Extract the [X, Y] coordinate from the center of the cell holding the provided text.  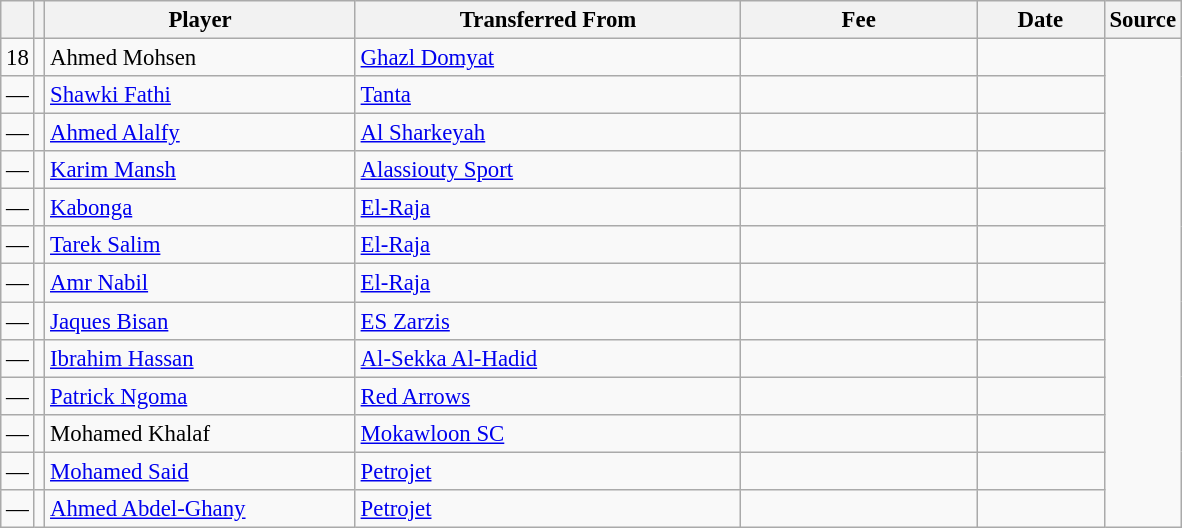
Mokawloon SC [548, 433]
Jaques Bisan [200, 321]
Ibrahim Hassan [200, 358]
Mohamed Said [200, 471]
Ahmed Abdel-Ghany [200, 509]
Shawki Fathi [200, 95]
Kabonga [200, 208]
Al-Sekka Al-Hadid [548, 358]
Tarek Salim [200, 245]
Al Sharkeyah [548, 133]
18 [18, 58]
ES Zarzis [548, 321]
Mohamed Khalaf [200, 433]
Tanta [548, 95]
Red Arrows [548, 396]
Player [200, 20]
Fee [859, 20]
Ahmed Alalfy [200, 133]
Date [1040, 20]
Transferred From [548, 20]
Alassiouty Sport [548, 170]
Amr Nabil [200, 283]
Karim Mansh [200, 170]
Patrick Ngoma [200, 396]
Ghazl Domyat [548, 58]
Ahmed Mohsen [200, 58]
Source [1142, 20]
